Return the (X, Y) coordinate for the center point of the cell that contains the specified text.  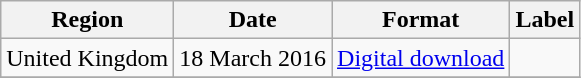
Region (88, 20)
United Kingdom (88, 58)
18 March 2016 (253, 58)
Label (545, 20)
Digital download (421, 58)
Format (421, 20)
Date (253, 20)
